Extract the [X, Y] coordinate from the center of the cell holding the provided text.  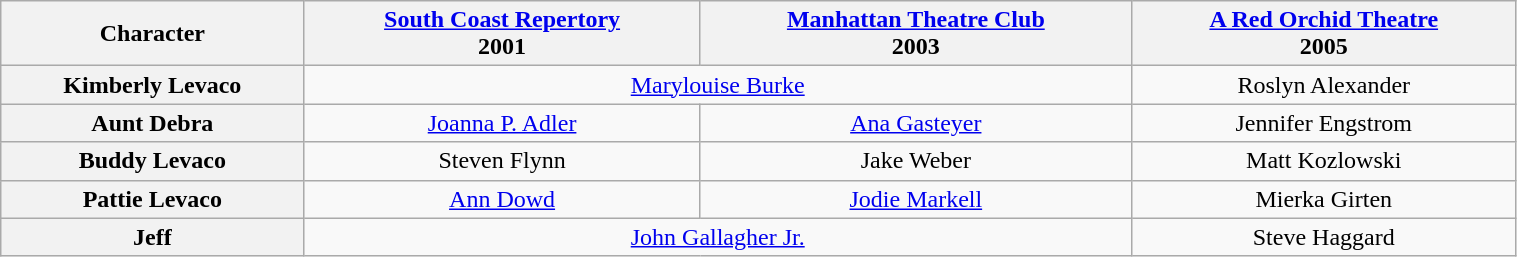
A Red Orchid Theatre2005 [1324, 34]
Steve Haggard [1324, 237]
Marylouise Burke [718, 85]
Jodie Markell [916, 199]
Kimberly Levaco [152, 85]
John Gallagher Jr. [718, 237]
South Coast Repertory2001 [502, 34]
Steven Flynn [502, 161]
Jeff [152, 237]
Pattie Levaco [152, 199]
Roslyn Alexander [1324, 85]
Matt Kozlowski [1324, 161]
Character [152, 34]
Buddy Levaco [152, 161]
Jake Weber [916, 161]
Ann Dowd [502, 199]
Manhattan Theatre Club2003 [916, 34]
Ana Gasteyer [916, 123]
Aunt Debra [152, 123]
Joanna P. Adler [502, 123]
Jennifer Engstrom [1324, 123]
Mierka Girten [1324, 199]
